Find where the given text appears and provide that cell's center as [X, Y] coordinate. 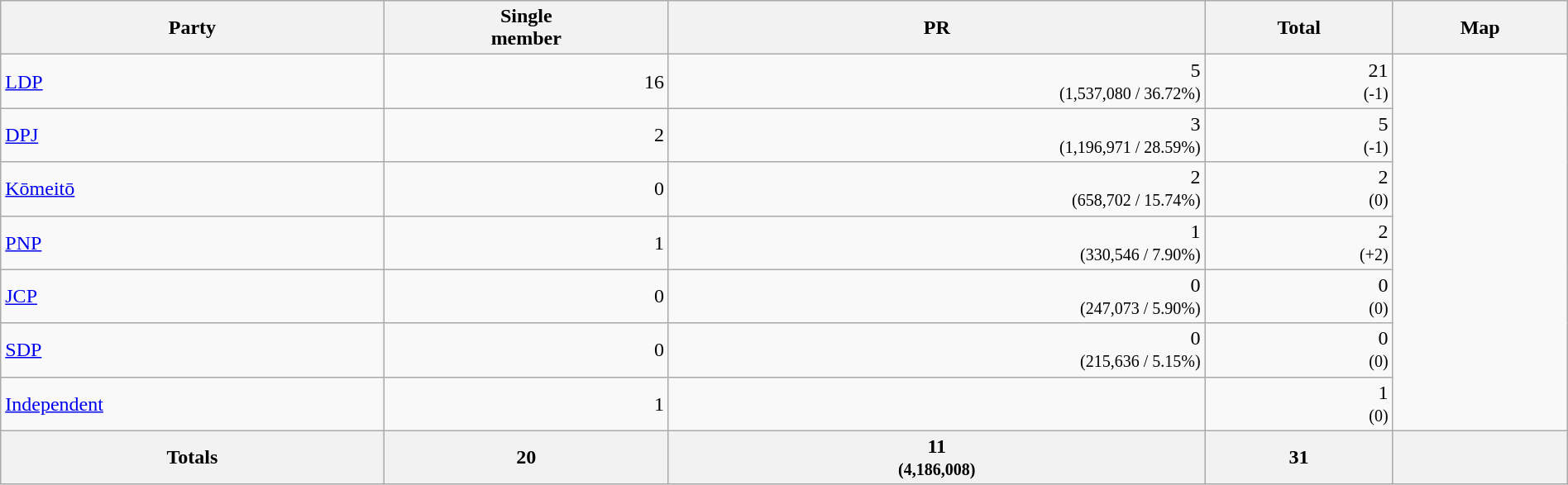
21(-1) [1298, 81]
Totals [192, 458]
Total [1298, 28]
JCP [192, 296]
Kōmeitō [192, 188]
Independent [192, 403]
2(658,702 / 15.74%) [936, 188]
Map [1480, 28]
31 [1298, 458]
Singlemember [526, 28]
2 [526, 136]
0(215,636 / 5.15%) [936, 350]
Party [192, 28]
1(0) [1298, 403]
PNP [192, 243]
1(330,546 / 7.90%) [936, 243]
0(247,073 / 5.90%) [936, 296]
LDP [192, 81]
11(4,186,008) [936, 458]
SDP [192, 350]
3(1,196,971 / 28.59%) [936, 136]
2(0) [1298, 188]
2(+2) [1298, 243]
20 [526, 458]
16 [526, 81]
5(-1) [1298, 136]
5(1,537,080 / 36.72%) [936, 81]
DPJ [192, 136]
PR [936, 28]
